Capture the cell that displays the provided text and extract its [x, y] central coordinate. 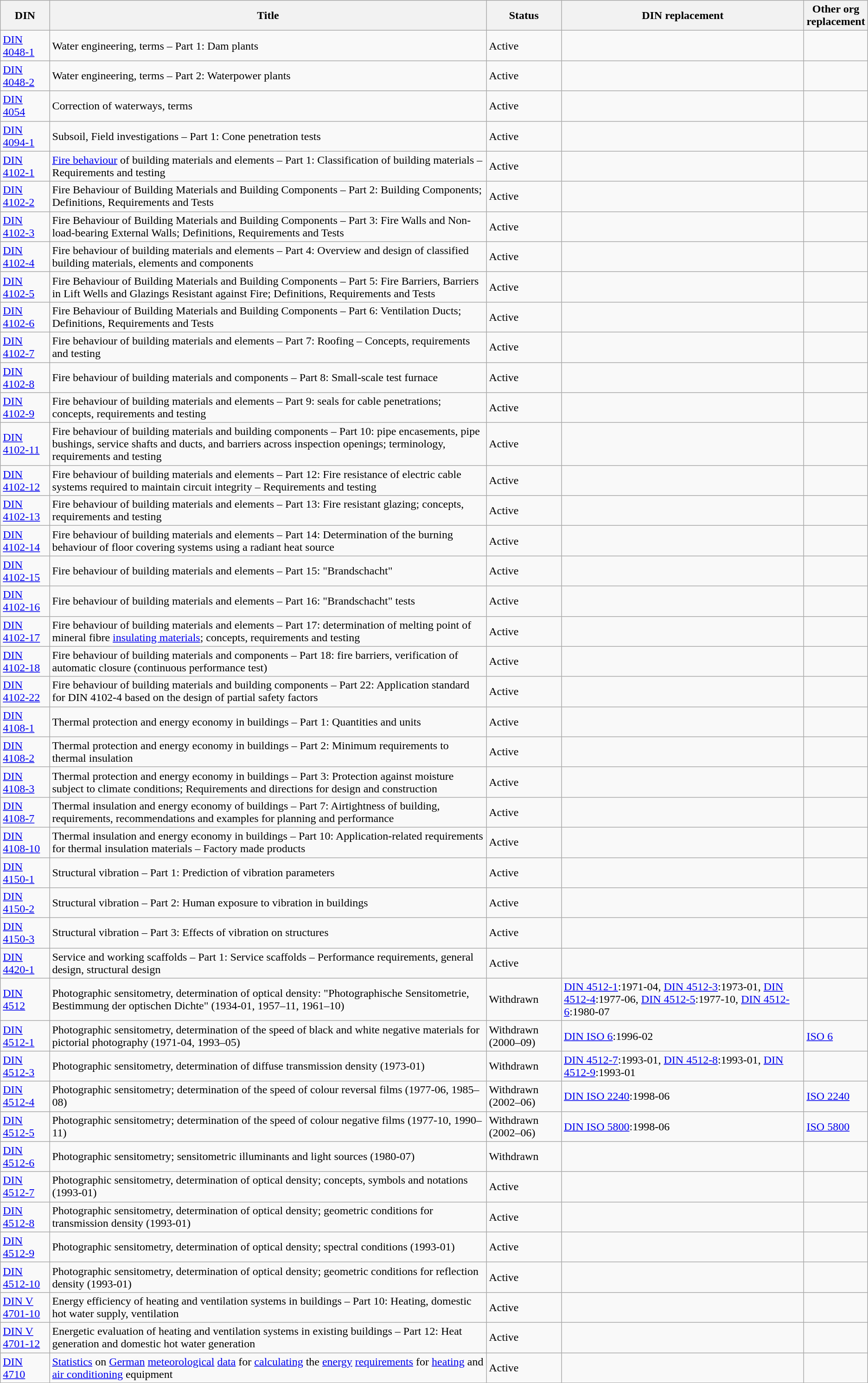
Photographic sensitometry, determination of the speed of black and white negative materials for pictorial photography (1971-04, 1993–05) [268, 1036]
DIN 4108-10 [25, 842]
DIN ISO 2240:1998-06 [683, 1096]
Fire Behaviour of Building Materials and Building Components – Part 2: Building Components; Definitions, Requirements and Tests [268, 197]
DIN 4512-7:1993-01, DIN 4512-8:1993-01, DIN 4512-9:1993-01 [683, 1066]
DIN V 4701-12 [25, 1337]
DIN 4512-10 [25, 1277]
Structural vibration – Part 3: Effects of vibration on structures [268, 933]
Photographic sensitometry; sensitometric illuminants and light sources (1980-07) [268, 1156]
Structural vibration – Part 2: Human exposure to vibration in buildings [268, 903]
Photographic sensitometry; determination of the speed of colour reversal films (1977-06, 1985–08) [268, 1096]
DIN replacement [683, 16]
DIN 4102-3 [25, 226]
DIN 4512 [25, 1000]
DIN 4512-6 [25, 1156]
DIN 4094-1 [25, 136]
Energy efficiency of heating and ventilation systems in buildings – Part 10: Heating, domestic hot water supply, ventilation [268, 1307]
DIN 4102-6 [25, 317]
DIN 4420-1 [25, 963]
DIN 4102-11 [25, 444]
Fire behaviour of building materials and elements – Part 15: "Brandschacht" [268, 571]
DIN 4102-5 [25, 287]
ISO 2240 [836, 1096]
DIN V 4701-10 [25, 1307]
Withdrawn (2000–09) [524, 1036]
DIN 4102-14 [25, 541]
Service and working scaffolds – Part 1: Service scaffolds – Performance requirements, general design, structural design [268, 963]
DIN 4102-8 [25, 377]
Fire behaviour of building materials and elements – Part 16: "Brandschacht" tests [268, 601]
DIN [25, 16]
DIN 4512-4 [25, 1096]
Photographic sensitometry; determination of the speed of colour negative films (1977-10, 1990–11) [268, 1127]
DIN 4102-22 [25, 692]
Water engineering, terms – Part 2: Waterpower plants [268, 76]
DIN 4512-5 [25, 1127]
Status [524, 16]
Statistics on German meteorological data for calculating the energy requirements for heating and air conditioning equipment [268, 1368]
Title [268, 16]
DIN 4102-1 [25, 166]
Other orgreplacement [836, 16]
DIN 4108-7 [25, 812]
DIN 4108-3 [25, 782]
DIN 4512-8 [25, 1217]
Fire behaviour of building materials and elements – Part 4: Overview and design of classified building materials, elements and components [268, 257]
DIN 4512-1:1971-04, DIN 4512-3:1973-01, DIN 4512-4:1977-06, DIN 4512-5:1977-10, DIN 4512-6:1980-07 [683, 1000]
Photographic sensitometry, determination of optical density; concepts, symbols and notations (1993-01) [268, 1187]
ISO 5800 [836, 1127]
Fire behaviour of building materials and elements – Part 1: Classification of building materials – Requirements and testing [268, 166]
DIN 4512-3 [25, 1066]
DIN 4512-1 [25, 1036]
DIN 4150-1 [25, 873]
DIN 4102-12 [25, 480]
DIN 4102-18 [25, 661]
Subsoil, Field investigations – Part 1: Cone penetration tests [268, 136]
Photographic sensitometry, determination of diffuse transmission density (1973-01) [268, 1066]
DIN 4048-2 [25, 76]
Thermal protection and energy economy in buildings – Part 1: Quantities and units [268, 721]
Fire behaviour of building materials and elements – Part 13: Fire resistant glazing; concepts, requirements and testing [268, 511]
DIN 4150-3 [25, 933]
DIN 4102-4 [25, 257]
Photographic sensitometry, determination of optical density; spectral conditions (1993-01) [268, 1247]
DIN 4108-1 [25, 721]
DIN 4102-16 [25, 601]
DIN ISO 6:1996-02 [683, 1036]
DIN 4054 [25, 106]
DIN 4048-1 [25, 45]
DIN 4512-9 [25, 1247]
Structural vibration – Part 1: Prediction of vibration parameters [268, 873]
Energetic evaluation of heating and ventilation systems in existing buildings – Part 12: Heat generation and domestic hot water generation [268, 1337]
DIN 4102-7 [25, 347]
Fire behaviour of building materials and elements – Part 9: seals for cable penetrations; concepts, requirements and testing [268, 408]
Water engineering, terms – Part 1: Dam plants [268, 45]
ISO 6 [836, 1036]
DIN 4710 [25, 1368]
DIN 4102-2 [25, 197]
DIN 4102-15 [25, 571]
DIN 4102-13 [25, 511]
Fire behaviour of building materials and elements – Part 7: Roofing – Concepts, requirements and testing [268, 347]
DIN 4102-17 [25, 631]
Photographic sensitometry, determination of optical density; geometric conditions for transmission density (1993-01) [268, 1217]
Fire Behaviour of Building Materials and Building Components – Part 6: Ventilation Ducts; Definitions, Requirements and Tests [268, 317]
DIN 4102-9 [25, 408]
Photographic sensitometry, determination of optical density; geometric conditions for reflection density (1993-01) [268, 1277]
Fire behaviour of building materials and components – Part 18: fire barriers, verification of automatic closure (continuous performance test) [268, 661]
Correction of waterways, terms [268, 106]
DIN 4108-2 [25, 752]
Thermal protection and energy economy in buildings – Part 2: Minimum requirements to thermal insulation [268, 752]
DIN ISO 5800:1998-06 [683, 1127]
Fire behaviour of building materials and components – Part 8: Small-scale test furnace [268, 377]
DIN 4512-7 [25, 1187]
DIN 4150-2 [25, 903]
